Locate the cell with the specified text and output its (X, Y) center coordinate. 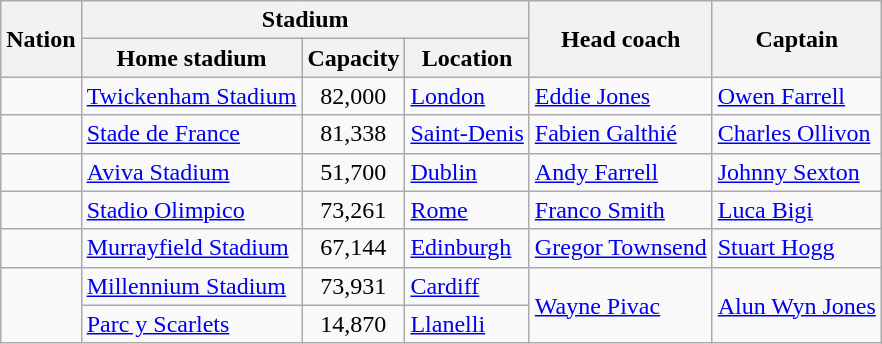
Aviva Stadium (192, 172)
Dublin (467, 172)
Stuart Hogg (796, 248)
Stadio Olimpico (192, 210)
Owen Farrell (796, 96)
Edinburgh (467, 248)
Stade de France (192, 134)
Capacity (354, 58)
Wayne Pivac (620, 305)
Stadium (305, 20)
Andy Farrell (620, 172)
Cardiff (467, 286)
London (467, 96)
Fabien Galthié (620, 134)
Murrayfield Stadium (192, 248)
Luca Bigi (796, 210)
73,261 (354, 210)
Charles Ollivon (796, 134)
Llanelli (467, 324)
51,700 (354, 172)
Gregor Townsend (620, 248)
Head coach (620, 39)
Rome (467, 210)
Parc y Scarlets (192, 324)
Location (467, 58)
67,144 (354, 248)
Saint-Denis (467, 134)
Twickenham Stadium (192, 96)
Nation (41, 39)
Alun Wyn Jones (796, 305)
73,931 (354, 286)
Home stadium (192, 58)
Millennium Stadium (192, 286)
14,870 (354, 324)
Franco Smith (620, 210)
Captain (796, 39)
82,000 (354, 96)
Eddie Jones (620, 96)
Johnny Sexton (796, 172)
81,338 (354, 134)
